From the cell containing the given text, extract its center point as [X, Y] coordinate. 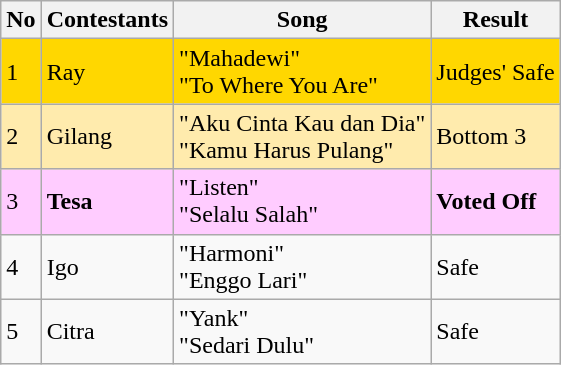
Igo [107, 266]
Contestants [107, 20]
"Harmoni" "Enggo Lari" [302, 266]
Citra [107, 332]
Voted Off [496, 202]
"Yank" "Sedari Dulu" [302, 332]
5 [21, 332]
No [21, 20]
"Listen" "Selalu Salah" [302, 202]
4 [21, 266]
Tesa [107, 202]
Judges' Safe [496, 72]
"Aku Cinta Kau dan Dia" "Kamu Harus Pulang" [302, 136]
"Mahadewi" "To Where You Are" [302, 72]
Song [302, 20]
3 [21, 202]
Gilang [107, 136]
2 [21, 136]
1 [21, 72]
Result [496, 20]
Bottom 3 [496, 136]
Ray [107, 72]
